Extract the (X, Y) coordinate from the center of the cell holding the provided text.  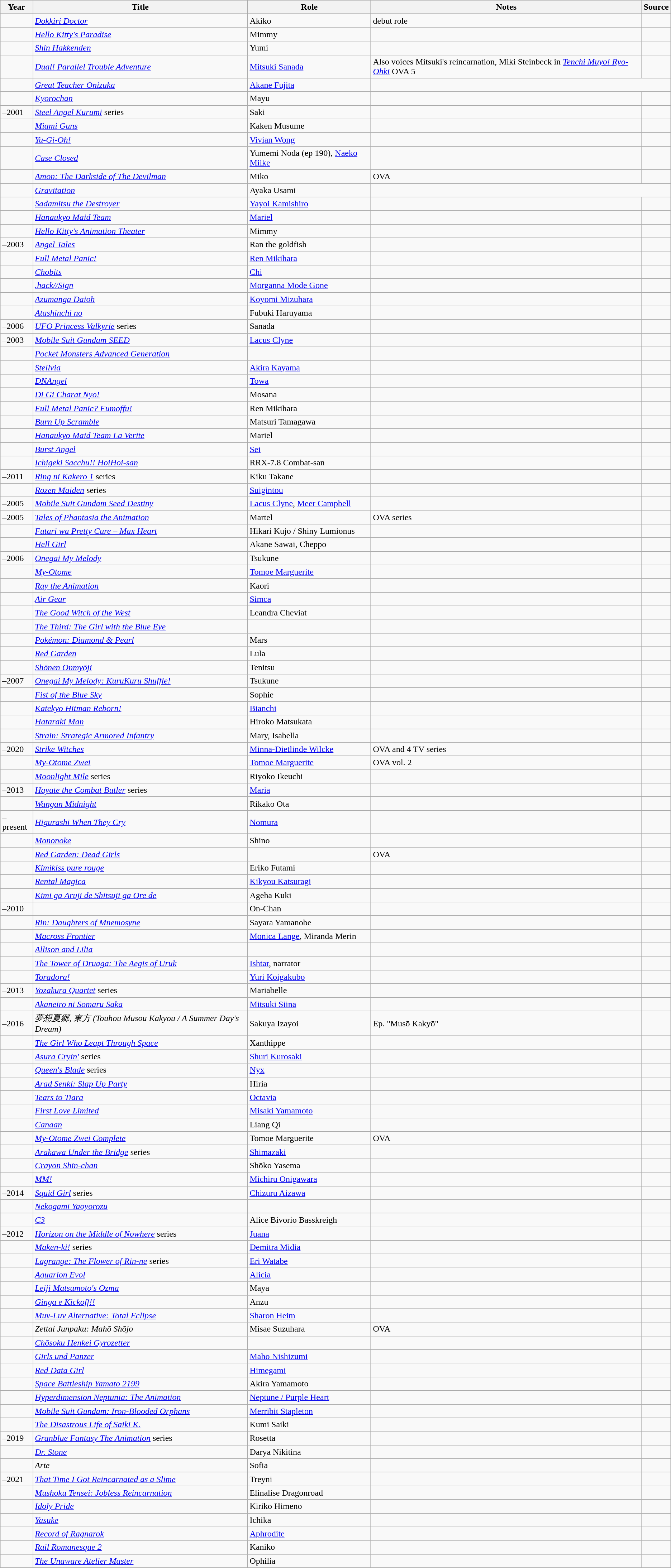
Kaken Musume (309, 126)
Akira Kayama (309, 367)
Ep. "Musō Kakyō" (506, 1023)
Chi (309, 272)
Arad Senki: Slap Up Party (141, 1084)
The Girl Who Leapt Through Space (141, 1043)
Morganna Mode Gone (309, 286)
–2001 (16, 112)
Rail Romanesque 2 (141, 1547)
Maho Nishizumi (309, 1356)
Shino (309, 840)
OVA series (506, 517)
Merribit Stapleton (309, 1411)
Octavia (309, 1097)
Ichika (309, 1520)
Squid Girl series (141, 1193)
Atashinchi no (141, 313)
Lacus Clyne (309, 340)
Ichigeki Sacchu!! HoiHoi-san (141, 463)
Ishtar, narrator (309, 963)
Suigintou (309, 490)
OVA vol. 2 (506, 763)
–2021 (16, 1479)
Hiria (309, 1084)
Futari wa Pretty Cure – Max Heart (141, 531)
Martel (309, 517)
Matsuri Tamagawa (309, 422)
C3 (141, 1220)
Toradora! (141, 977)
Towa (309, 381)
Akiko (309, 21)
–2019 (16, 1438)
Maken-ki! series (141, 1247)
Kyorochan (141, 99)
Arakawa Under the Bridge series (141, 1152)
Miko (309, 176)
Sadamitsu the Destroyer (141, 204)
Chobits (141, 272)
Nyx (309, 1070)
Dr. Stone (141, 1452)
Fubuki Haruyama (309, 313)
Fist of the Blue Sky (141, 695)
Di Gi Charat Nyo! (141, 394)
Monica Lange, Miranda Merin (309, 936)
Nekogami Yaoyorozu (141, 1207)
Azumanga Daioh (141, 299)
Sanada (309, 326)
Demitra Midia (309, 1247)
Year (16, 7)
Lula (309, 654)
Elinalise Dragonroad (309, 1493)
Also voices Mitsuki's reincarnation, Miki Steinbeck in Tenchi Muyo! Ryo-Ohki OVA 5 (506, 67)
Kiku Takane (309, 476)
Hell Girl (141, 545)
Idoly Pride (141, 1506)
Mobile Suit Gundam SEED (141, 340)
Mushoku Tensei: Jobless Reincarnation (141, 1493)
–2012 (16, 1234)
Sharon Heim (309, 1315)
Rental Magica (141, 882)
Aphrodite (309, 1534)
Misae Suzuhara (309, 1329)
Anzu (309, 1302)
Alice Bivorio Basskreigh (309, 1220)
Amon: The Darkside of The Devilman (141, 176)
Horizon on the Middle of Nowhere series (141, 1234)
Aquarion Evol (141, 1275)
Sei (309, 449)
Yuri Koigakubo (309, 977)
Ayaka Usami (309, 190)
Ring ni Kakero 1 series (141, 476)
Shōko Yasema (309, 1165)
OVA and 4 TV series (506, 749)
Sayara Yamanobe (309, 922)
Alicia (309, 1275)
Full Metal Panic! (141, 258)
Ageha Kuki (309, 895)
Shuri Kurosaki (309, 1056)
–2020 (16, 749)
Girls und Panzer (141, 1356)
Great Teacher Onizuka (141, 85)
Stellvia (141, 367)
Akaneiro ni Somaru Saka (141, 1004)
Mononoke (141, 840)
Xanthippe (309, 1043)
Pokémon: Diamond & Pearl (141, 640)
–2010 (16, 909)
Yumemi Noda (ep 190), Naeko Miike (309, 158)
Hyperdimension Neptunia: The Animation (141, 1397)
DNAngel (141, 381)
Lacus Clyne, Meer Campbell (309, 504)
Yumi (309, 48)
Hayate the Combat Butler series (141, 790)
Kiriko Himeno (309, 1506)
Hello Kitty's Paradise (141, 34)
Canaan (141, 1125)
RRX-7.8 Combat-san (309, 463)
Source (656, 7)
That Time I Got Reincarnated as a Slime (141, 1479)
UFO Princess Valkyrie series (141, 326)
Rin: Daughters of Mnemosyne (141, 922)
Tales of Phantasia the Animation (141, 517)
Nomura (309, 822)
Mars (309, 640)
Ray the Animation (141, 585)
Minna-Dietlinde Wilcke (309, 749)
Michiru Onigawara (309, 1179)
–2016 (16, 1023)
Mobile Suit Gundam: Iron-Blooded Orphans (141, 1411)
Treyni (309, 1479)
Saki (309, 112)
debut role (506, 21)
Yozakura Quartet series (141, 991)
Shin Hakkenden (141, 48)
The Good Witch of the West (141, 613)
The Third: The Girl with the Blue Eye (141, 627)
Leiji Matsumoto's Ozma (141, 1288)
Higurashi When They Cry (141, 822)
Shōnen Onmyōji (141, 667)
–2014 (16, 1193)
Vivian Wong (309, 139)
Full Metal Panic? Fumoffu! (141, 408)
MM! (141, 1179)
Tears to Tiara (141, 1097)
Bianchi (309, 708)
Kimikiss pure rouge (141, 868)
My-Otome (141, 572)
Queen's Blade series (141, 1070)
Liang Qi (309, 1125)
Akane Sawai, Cheppo (309, 545)
Sakuya Izayoi (309, 1023)
Maya (309, 1288)
Gravitation (141, 190)
Hataraki Man (141, 722)
Rosetta (309, 1438)
Sofia (309, 1466)
The Tower of Druaga: The Aegis of Uruk (141, 963)
Mary, Isabella (309, 735)
Pocket Monsters Advanced Generation (141, 354)
Neptune / Purple Heart (309, 1397)
Akane Fujita (309, 85)
Eri Watabe (309, 1261)
–2011 (16, 476)
Akira Yamamoto (309, 1384)
Onegai My Melody (141, 558)
Mosana (309, 394)
Crayon Shin-chan (141, 1165)
夢想夏郷, 東方 (Touhou Musou Kakyou / A Summer Day's Dream) (141, 1023)
Mayu (309, 99)
Strain: Strategic Armored Infantry (141, 735)
Mariabelle (309, 991)
Angel Tales (141, 245)
Red Garden: Dead Girls (141, 854)
Macross Frontier (141, 936)
Burn Up Scramble (141, 422)
Hanaukyo Maid Team (141, 217)
Dokkiri Doctor (141, 21)
My-Otome Zwei (141, 763)
Hello Kitty's Animation Theater (141, 231)
Yu-Gi-Oh! (141, 139)
Strike Witches (141, 749)
–present (16, 822)
Miami Guns (141, 126)
Kimi ga Aruji de Shitsuji ga Ore de (141, 895)
Kaori (309, 585)
Granblue Fantasy The Animation series (141, 1438)
Eriko Futami (309, 868)
Misaki Yamamoto (309, 1111)
Air Gear (141, 599)
Simca (309, 599)
Yayoi Kamishiro (309, 204)
Yasuke (141, 1520)
Juana (309, 1234)
Katekyo Hitman Reborn! (141, 708)
Allison and Lilia (141, 950)
Koyomi Mizuhara (309, 299)
Kaniko (309, 1547)
Hanaukyo Maid Team La Verite (141, 436)
Asura Cryin' series (141, 1056)
Chōsoku Henkei Gyrozetter (141, 1343)
Arte (141, 1466)
Ginga e Kickoff!! (141, 1302)
.hack//Sign (141, 286)
Mitsuki Siina (309, 1004)
My-Otome Zwei Complete (141, 1138)
The Unaware Atelier Master (141, 1561)
Riyoko Ikeuchi (309, 776)
Notes (506, 7)
Chizuru Aizawa (309, 1193)
Moonlight Mile series (141, 776)
First Love Limited (141, 1111)
Rikako Ota (309, 804)
Steel Angel Kurumi series (141, 112)
Red Data Girl (141, 1370)
Role (309, 7)
The Disastrous Life of Saiki K. (141, 1425)
–2007 (16, 681)
Tenitsu (309, 667)
Leandra Cheviat (309, 613)
Hiroko Matsukata (309, 722)
Sophie (309, 695)
Title (141, 7)
Lagrange: The Flower of Rin-ne series (141, 1261)
Kumi Saiki (309, 1425)
Burst Angel (141, 449)
Himegami (309, 1370)
Ophilia (309, 1561)
Zettai Junpaku: Mahō Shōjo (141, 1329)
Darya Nikitina (309, 1452)
Record of Ragnarok (141, 1534)
Wangan Midnight (141, 804)
Mitsuki Sanada (309, 67)
Red Garden (141, 654)
Kikyou Katsuragi (309, 882)
Onegai My Melody: KuruKuru Shuffle! (141, 681)
Rozen Maiden series (141, 490)
Hikari Kujo / Shiny Lumionus (309, 531)
Space Battleship Yamato 2199 (141, 1384)
On-Chan (309, 909)
Ran the goldfish (309, 245)
Case Closed (141, 158)
Mobile Suit Gundam Seed Destiny (141, 504)
Maria (309, 790)
Muv-Luv Alternative: Total Eclipse (141, 1315)
Dual! Parallel Trouble Adventure (141, 67)
Shimazaki (309, 1152)
